For the text-containing cell, return its midpoint in [X, Y] coordinate format. 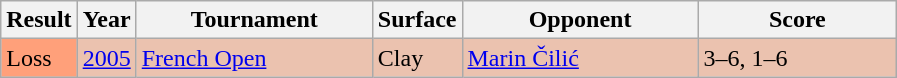
2005 [106, 58]
Score [798, 20]
3–6, 1–6 [798, 58]
Loss [39, 58]
Result [39, 20]
Marin Čilić [580, 58]
Tournament [254, 20]
Year [106, 20]
French Open [254, 58]
Surface [417, 20]
Opponent [580, 20]
Clay [417, 58]
